Search for the cell housing the specified text and yield its (x, y) center coordinate. 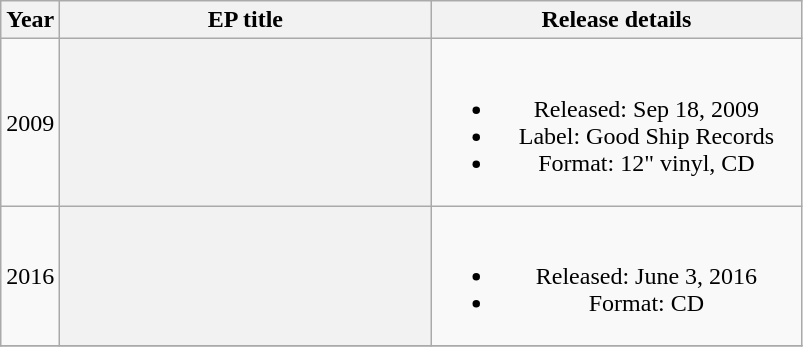
Released: Sep 18, 2009Label: Good Ship RecordsFormat: 12" vinyl, CD (616, 122)
Release details (616, 20)
2016 (30, 276)
2009 (30, 122)
EP title (246, 20)
Released: June 3, 2016Format: CD (616, 276)
Year (30, 20)
